Determine the [x, y] coordinate at the center of the cell enclosing the given text.  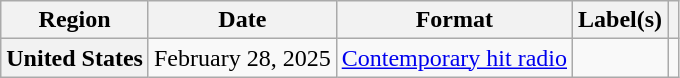
Label(s) [620, 20]
Date [242, 20]
Region [75, 20]
Contemporary hit radio [454, 58]
February 28, 2025 [242, 58]
Format [454, 20]
United States [75, 58]
